Identify which cell holds the provided text, then report its [X, Y] central coordinate. 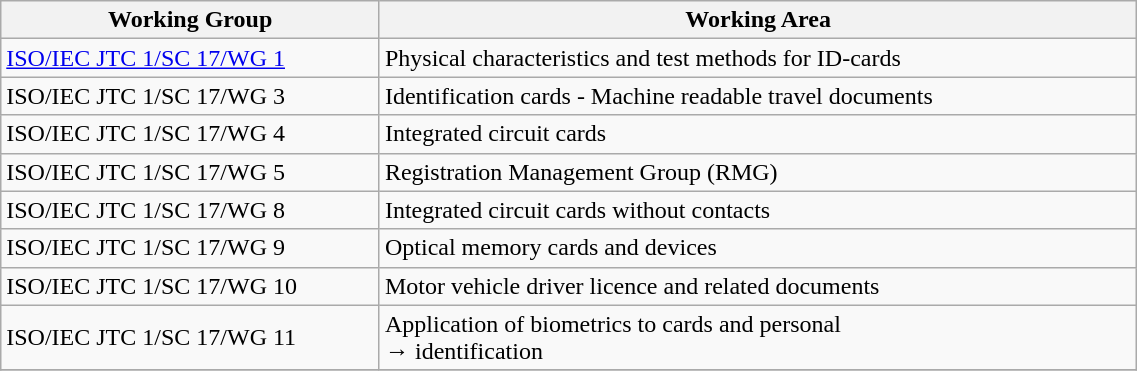
Physical characteristics and test methods for ID-cards [758, 58]
Working Area [758, 20]
Identification cards - Machine readable travel documents [758, 96]
ISO/IEC JTC 1/SC 17/WG 10 [190, 286]
Optical memory cards and devices [758, 248]
Working Group [190, 20]
Registration Management Group (RMG) [758, 172]
ISO/IEC JTC 1/SC 17/WG 1 [190, 58]
Application of biometrics to cards and personal→ identification [758, 338]
ISO/IEC JTC 1/SC 17/WG 5 [190, 172]
ISO/IEC JTC 1/SC 17/WG 11 [190, 338]
Integrated circuit cards without contacts [758, 210]
ISO/IEC JTC 1/SC 17/WG 4 [190, 134]
ISO/IEC JTC 1/SC 17/WG 8 [190, 210]
ISO/IEC JTC 1/SC 17/WG 3 [190, 96]
ISO/IEC JTC 1/SC 17/WG 9 [190, 248]
Motor vehicle driver licence and related documents [758, 286]
Integrated circuit cards [758, 134]
